Detect which cell encompasses the target text, then output its (x, y) center coordinate. 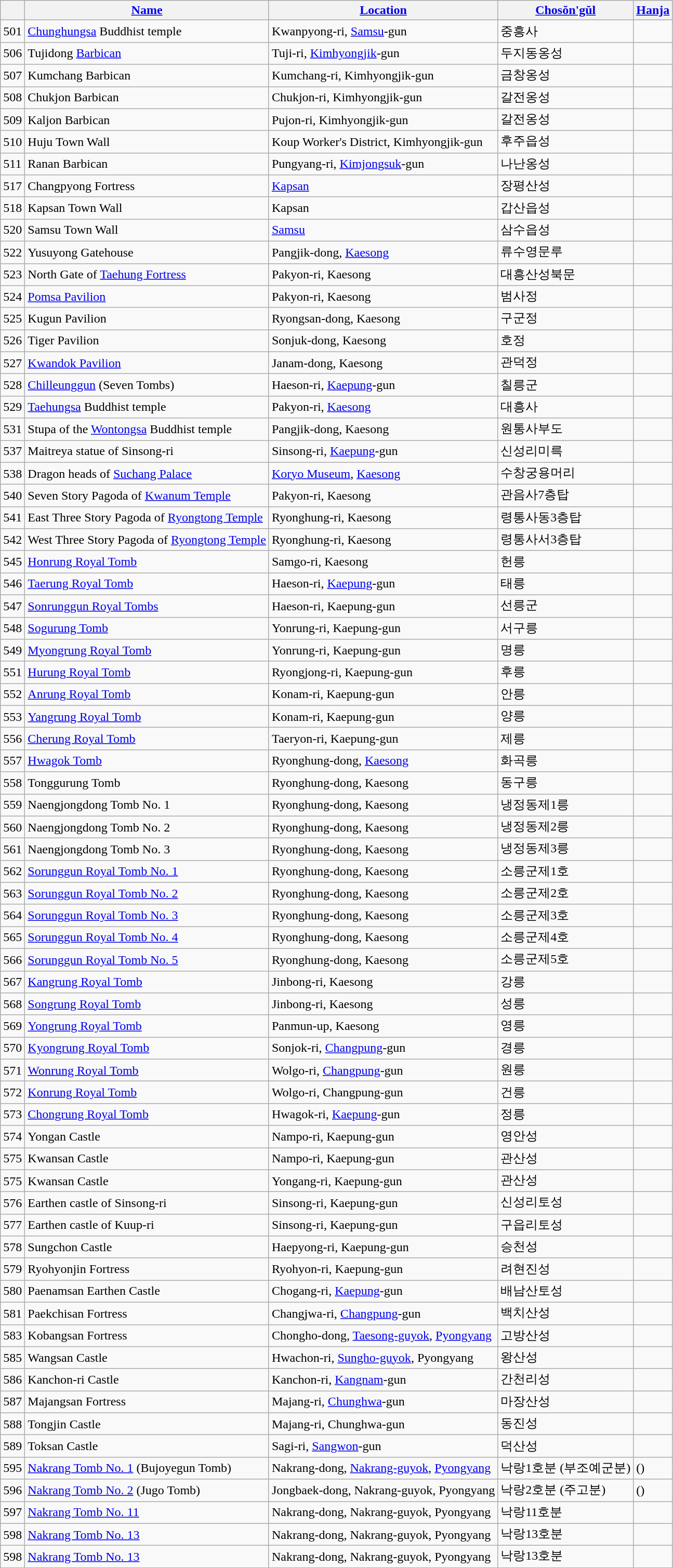
갑산읍성 (565, 208)
561 (12, 850)
Yangrung Royal Tomb (147, 717)
Paekchisan Fortress (147, 1313)
596 (12, 1491)
Konrung Royal Tomb (147, 1093)
562 (12, 872)
529 (12, 407)
583 (12, 1336)
Earthen castle of Kuup-ri (147, 1225)
냉정동제3릉 (565, 850)
원릉 (565, 1070)
Pujon-ri, Kimhyongjik-gun (383, 119)
Taeryon-ri, Kaepung-gun (383, 739)
531 (12, 429)
517 (12, 186)
Sorunggun Royal Tomb No. 4 (147, 938)
범사정 (565, 297)
506 (12, 53)
후릉 (565, 672)
Kwandok Pavilion (147, 363)
Kaljon Barbican (147, 119)
538 (12, 474)
냉정동제2릉 (565, 827)
Kyongrung Royal Tomb (147, 1048)
관음사7층탑 (565, 495)
구읍리토성 (565, 1225)
577 (12, 1225)
Tuji-ri, Kimhyongjik-gun (383, 53)
557 (12, 760)
West Three Story Pagoda of Ryongtong Temple (147, 540)
528 (12, 385)
522 (12, 252)
579 (12, 1269)
Naengjongdong Tomb No. 2 (147, 827)
Chosŏn'gŭl (565, 10)
501 (12, 31)
대흥산성북문 (565, 274)
573 (12, 1115)
장평산성 (565, 186)
Chukjon Barbican (147, 98)
578 (12, 1248)
마장산성 (565, 1402)
565 (12, 938)
Ranan Barbican (147, 164)
Naengjongdong Tomb No. 3 (147, 850)
Panmun-up, Kaesong (383, 1026)
571 (12, 1070)
549 (12, 650)
Naengjongdong Tomb No. 1 (147, 805)
Chongrung Royal Tomb (147, 1115)
Ryongsan-dong, Kaesong (383, 319)
Jongbaek-dong, Nakrang-guyok, Pyongyang (383, 1491)
영릉 (565, 1026)
령통사서3층탑 (565, 540)
Samsu (383, 231)
서구릉 (565, 628)
563 (12, 893)
덕산성 (565, 1446)
Sorunggun Royal Tomb No. 2 (147, 893)
595 (12, 1468)
Kanchon-ri, Kangnam-gun (383, 1379)
Paenamsan Earthen Castle (147, 1291)
려현진성 (565, 1269)
백치산성 (565, 1313)
Yongan Castle (147, 1136)
배남산토성 (565, 1291)
신성리토성 (565, 1203)
동진성 (565, 1424)
Honrung Royal Tomb (147, 562)
소릉군제3호 (565, 915)
Huju Town Wall (147, 142)
양릉 (565, 717)
Samgo-ri, Kaesong (383, 562)
신성리미륵 (565, 452)
관덕정 (565, 363)
간천리성 (565, 1379)
Seven Story Pagoda of Kwanum Temple (147, 495)
570 (12, 1048)
546 (12, 584)
소릉군제2호 (565, 893)
547 (12, 606)
Myongrung Royal Tomb (147, 650)
564 (12, 915)
승천성 (565, 1248)
Kobangsan Fortress (147, 1336)
540 (12, 495)
헌릉 (565, 562)
Kangrung Royal Tomb (147, 982)
Kumchang-ri, Kimhyongjik-gun (383, 76)
Anrung Royal Tomb (147, 695)
Janam-dong, Kaesong (383, 363)
두지동옹성 (565, 53)
칠릉군 (565, 385)
Nakrang Tomb No. 2 (Jugo Tomb) (147, 1491)
Yusuyong Gatehouse (147, 252)
Maitreya statue of Sinsong-ri (147, 452)
경릉 (565, 1048)
Changpyong Fortress (147, 186)
559 (12, 805)
수창궁용머리 (565, 474)
520 (12, 231)
574 (12, 1136)
588 (12, 1424)
Kwanpyong-ri, Samsu-gun (383, 31)
Nakrang Tomb No. 11 (147, 1512)
낙랑11호분 (565, 1512)
537 (12, 452)
대흥사 (565, 407)
Ryohyon-ri, Kaepung-gun (383, 1269)
Stupa of the Wontongsa Buddhist temple (147, 429)
소릉군제5호 (565, 960)
명릉 (565, 650)
Sorunggun Royal Tomb No. 3 (147, 915)
Hwagok-ri, Kaepung-gun (383, 1115)
Name (147, 10)
호정 (565, 341)
Sorunggun Royal Tomb No. 5 (147, 960)
낙랑2호분 (주고분) (565, 1491)
냉정동제1릉 (565, 805)
소릉군제1호 (565, 872)
541 (12, 517)
Kapsan Town Wall (147, 208)
527 (12, 363)
왕산성 (565, 1358)
Hurung Royal Tomb (147, 672)
Toksan Castle (147, 1446)
526 (12, 341)
Ryongjong-ri, Kaepung-gun (383, 672)
556 (12, 739)
Chukjon-ri, Kimhyongjik-gun (383, 98)
North Gate of Taehung Fortress (147, 274)
Tongjin Castle (147, 1424)
Pomsa Pavilion (147, 297)
Chunghungsa Buddhist temple (147, 31)
576 (12, 1203)
552 (12, 695)
성릉 (565, 1004)
560 (12, 827)
589 (12, 1446)
낙랑1호분 (부조예군분) (565, 1468)
558 (12, 783)
류수영문루 (565, 252)
Koryo Museum, Kaesong (383, 474)
선릉군 (565, 606)
542 (12, 540)
551 (12, 672)
Tiger Pavilion (147, 341)
525 (12, 319)
Yongrung Royal Tomb (147, 1026)
영안성 (565, 1136)
나난옹성 (565, 164)
524 (12, 297)
518 (12, 208)
567 (12, 982)
제릉 (565, 739)
삼수읍성 (565, 231)
Songrung Royal Tomb (147, 1004)
Sagi-ri, Sangwon-gun (383, 1446)
Sonjuk-dong, Kaesong (383, 341)
Sorunggun Royal Tomb No. 1 (147, 872)
Kugun Pavilion (147, 319)
구군정 (565, 319)
580 (12, 1291)
569 (12, 1026)
Ryohyonjin Fortress (147, 1269)
586 (12, 1379)
Pungyang-ri, Kimjongsuk-gun (383, 164)
Nakrang Tomb No. 1 (Bujoyegun Tomb) (147, 1468)
Koup Worker's District, Kimhyongjik-gun (383, 142)
Hwagok Tomb (147, 760)
Haepyong-ri, Kaepung-gun (383, 1248)
Tonggurung Tomb (147, 783)
East Three Story Pagoda of Ryongtong Temple (147, 517)
Tujidong Barbican (147, 53)
Sungchon Castle (147, 1248)
Sonrunggun Royal Tombs (147, 606)
건릉 (565, 1093)
Cherung Royal Tomb (147, 739)
고방산성 (565, 1336)
545 (12, 562)
Dragon heads of Suchang Palace (147, 474)
587 (12, 1402)
안릉 (565, 695)
523 (12, 274)
507 (12, 76)
Chongho-dong, Taesong-guyok, Pyongyang (383, 1336)
Location (383, 10)
Taehungsa Buddhist temple (147, 407)
Sonjok-ri, Changpung-gun (383, 1048)
568 (12, 1004)
Wonrung Royal Tomb (147, 1070)
Taerung Royal Tomb (147, 584)
Hwachon-ri, Sungho-guyok, Pyongyang (383, 1358)
509 (12, 119)
후주읍성 (565, 142)
금창옹성 (565, 76)
585 (12, 1358)
508 (12, 98)
566 (12, 960)
Hanja (653, 10)
정릉 (565, 1115)
화곡릉 (565, 760)
597 (12, 1512)
Changjwa-ri, Changpung-gun (383, 1313)
Majangsan Fortress (147, 1402)
581 (12, 1313)
Earthen castle of Sinsong-ri (147, 1203)
Kumchang Barbican (147, 76)
태릉 (565, 584)
Chilleunggun (Seven Tombs) (147, 385)
Wangsan Castle (147, 1358)
Yongang-ri, Kaepung-gun (383, 1181)
510 (12, 142)
511 (12, 164)
강릉 (565, 982)
원통사부도 (565, 429)
Kanchon-ri Castle (147, 1379)
Samsu Town Wall (147, 231)
548 (12, 628)
Sogurung Tomb (147, 628)
소릉군제4호 (565, 938)
중흥사 (565, 31)
동구릉 (565, 783)
Chogang-ri, Kaepung-gun (383, 1291)
572 (12, 1093)
령통사동3층탑 (565, 517)
553 (12, 717)
